Locate the cell with the specified text and output its (X, Y) center coordinate. 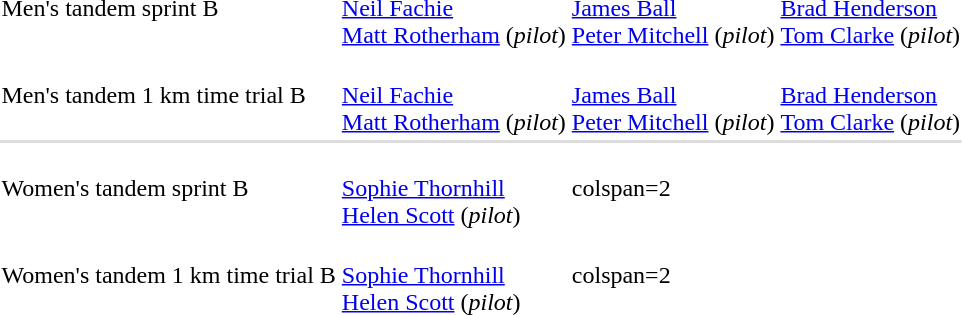
Neil FachieMatt Rotherham (pilot) (454, 95)
James BallPeter Mitchell (pilot) (673, 95)
Men's tandem 1 km time trial B (168, 95)
Brad HendersonTom Clarke (pilot) (870, 95)
colspan=2 (673, 188)
Women's tandem sprint B (168, 188)
Sophie ThornhillHelen Scott (pilot) (454, 188)
